Locate the cell with the specified text and output its [x, y] center coordinate. 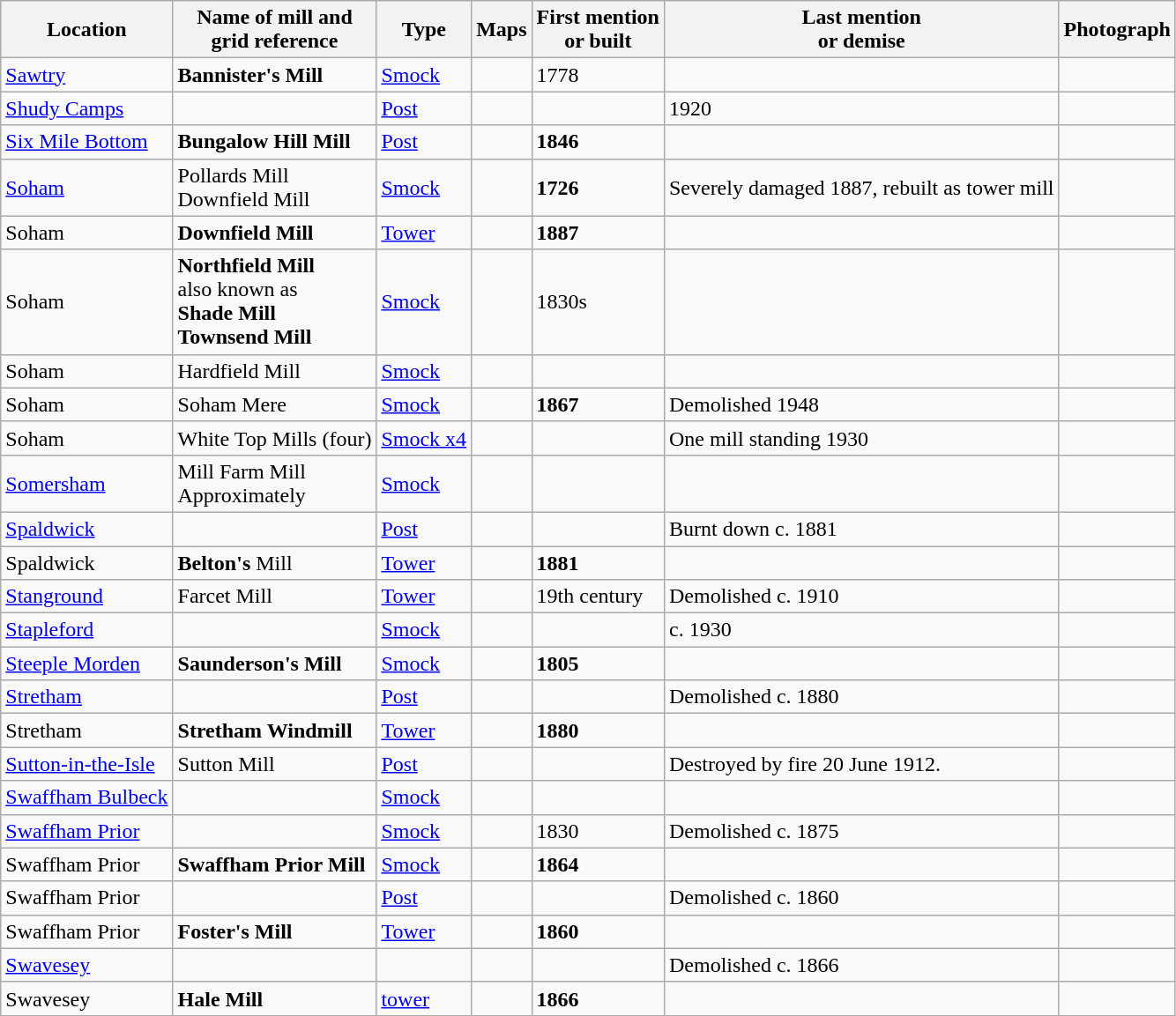
Sutton Mill [275, 764]
One mill standing 1930 [861, 438]
White Top Mills (four) [275, 438]
1846 [598, 142]
Bungalow Hill Mill [275, 142]
Swaffham Prior Mill [275, 864]
Soham Mere [275, 404]
c. 1930 [861, 630]
Somersham [86, 483]
1864 [598, 864]
Sutton-in-the-Isle [86, 764]
1867 [598, 404]
Destroyed by fire 20 June 1912. [861, 764]
tower [424, 998]
19th century [598, 597]
Demolished c. 1866 [861, 965]
1887 [598, 233]
Location [86, 30]
Photograph [1117, 30]
Northfield Millalso known asShade MillTownsend Mill [275, 301]
1920 [861, 108]
Burnt down c. 1881 [861, 529]
1866 [598, 998]
Steeple Morden [86, 664]
Maps [502, 30]
1830s [598, 301]
First mentionor built [598, 30]
1726 [598, 187]
Severely damaged 1887, rebuilt as tower mill [861, 187]
Saunderson's Mill [275, 664]
Stapleford [86, 630]
Sawtry [86, 75]
Pollards MillDownfield Mill [275, 187]
Name of mill andgrid reference [275, 30]
Demolished c. 1860 [861, 898]
Demolished 1948 [861, 404]
1881 [598, 563]
1830 [598, 831]
Bannister's Mill [275, 75]
Swaffham Bulbeck [86, 797]
1778 [598, 75]
Stretham Windmill [275, 730]
Smock x4 [424, 438]
Foster's Mill [275, 931]
Downfield Mill [275, 233]
Six Mile Bottom [86, 142]
Belton's Mill [275, 563]
Demolished c. 1875 [861, 831]
Last mention or demise [861, 30]
1880 [598, 730]
Demolished c. 1880 [861, 697]
Stanground [86, 597]
1805 [598, 664]
Farcet Mill [275, 597]
Type [424, 30]
Hardfield Mill [275, 371]
1860 [598, 931]
Mill Farm MillApproximately [275, 483]
Demolished c. 1910 [861, 597]
Hale Mill [275, 998]
Shudy Camps [86, 108]
